Find where the given text appears and provide that cell's center as (x, y) coordinate. 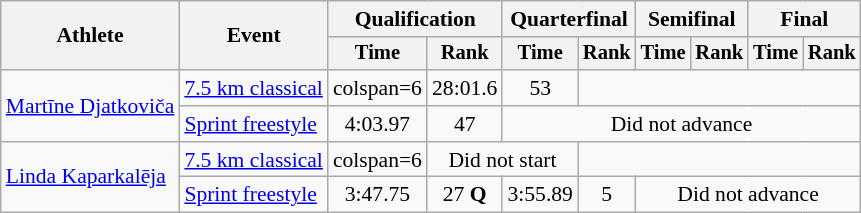
4:03.97 (378, 124)
Linda Kaparkalēja (90, 178)
5 (607, 195)
28:01.6 (464, 88)
3:47.75 (378, 195)
Semifinal (692, 19)
Qualification (416, 19)
Final (804, 19)
Did not start (502, 160)
53 (540, 88)
47 (464, 124)
Athlete (90, 36)
27 Q (464, 195)
Martīne Djatkoviča (90, 106)
Event (254, 36)
Quarterfinal (568, 19)
3:55.89 (540, 195)
